Output the (x, y) coordinate of the center of the cell containing the given text.  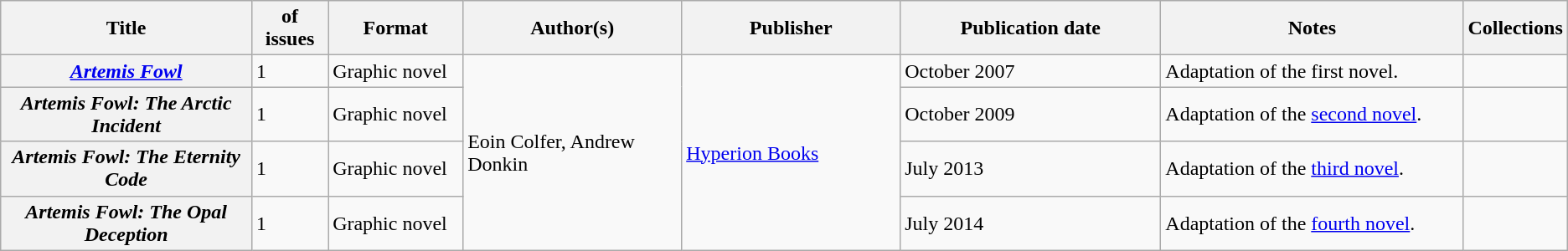
Publisher (791, 28)
Collections (1515, 28)
Adaptation of the first novel. (1312, 71)
Artemis Fowl: The Opal Deception (126, 223)
Notes (1312, 28)
Adaptation of the third novel. (1312, 169)
Artemis Fowl (126, 71)
Adaptation of the fourth novel. (1312, 223)
Adaptation of the second novel. (1312, 114)
of issues (290, 28)
Eoin Colfer, Andrew Donkin (573, 152)
October 2007 (1030, 71)
Author(s) (573, 28)
Format (395, 28)
July 2013 (1030, 169)
July 2014 (1030, 223)
Publication date (1030, 28)
October 2009 (1030, 114)
Artemis Fowl: The Eternity Code (126, 169)
Artemis Fowl: The Arctic Incident (126, 114)
Title (126, 28)
Hyperion Books (791, 152)
